For the text-containing cell, return its midpoint in (x, y) coordinate format. 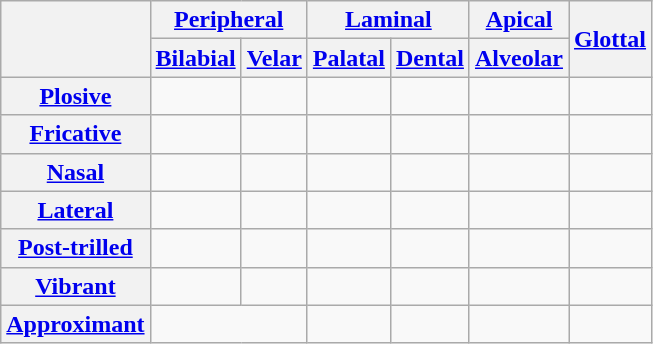
Vibrant (76, 286)
Approximant (76, 324)
Velar (274, 58)
Post-trilled (76, 248)
Fricative (76, 134)
Plosive (76, 96)
Apical (518, 20)
Alveolar (518, 58)
Peripheral (228, 20)
Nasal (76, 172)
Bilabial (196, 58)
Lateral (76, 210)
Dental (430, 58)
Laminal (388, 20)
Palatal (348, 58)
Glottal (610, 39)
